Output the [X, Y] coordinate of the center of the cell containing the given text.  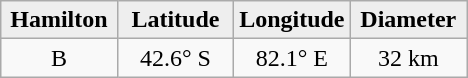
B [59, 58]
Diameter [408, 20]
82.1° E [292, 58]
Longitude [292, 20]
Latitude [175, 20]
32 km [408, 58]
42.6° S [175, 58]
Hamilton [59, 20]
